Locate the cell with the specified text and output its [x, y] center coordinate. 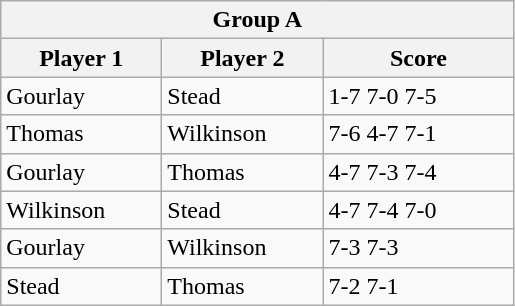
7-2 7-1 [418, 286]
Player 2 [242, 58]
Score [418, 58]
4-7 7-4 7-0 [418, 210]
Player 1 [82, 58]
1-7 7-0 7-5 [418, 96]
7-6 4-7 7-1 [418, 134]
Group A [258, 20]
7-3 7-3 [418, 248]
4-7 7-3 7-4 [418, 172]
